Search for the cell housing the specified text and yield its [x, y] center coordinate. 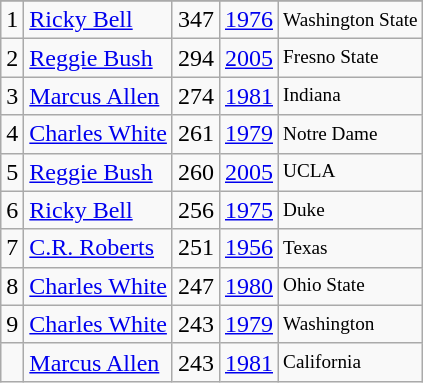
7 [12, 248]
California [351, 362]
347 [196, 20]
1956 [248, 248]
5 [12, 172]
247 [196, 286]
4 [12, 134]
1975 [248, 210]
9 [12, 324]
Indiana [351, 96]
260 [196, 172]
Texas [351, 248]
8 [12, 286]
Ohio State [351, 286]
1 [12, 20]
294 [196, 58]
UCLA [351, 172]
Notre Dame [351, 134]
261 [196, 134]
274 [196, 96]
256 [196, 210]
3 [12, 96]
6 [12, 210]
C.R. Roberts [98, 248]
Washington [351, 324]
1976 [248, 20]
Duke [351, 210]
1980 [248, 286]
2 [12, 58]
Washington State [351, 20]
251 [196, 248]
Fresno State [351, 58]
